Find where the given text appears and provide that cell's center as [X, Y] coordinate. 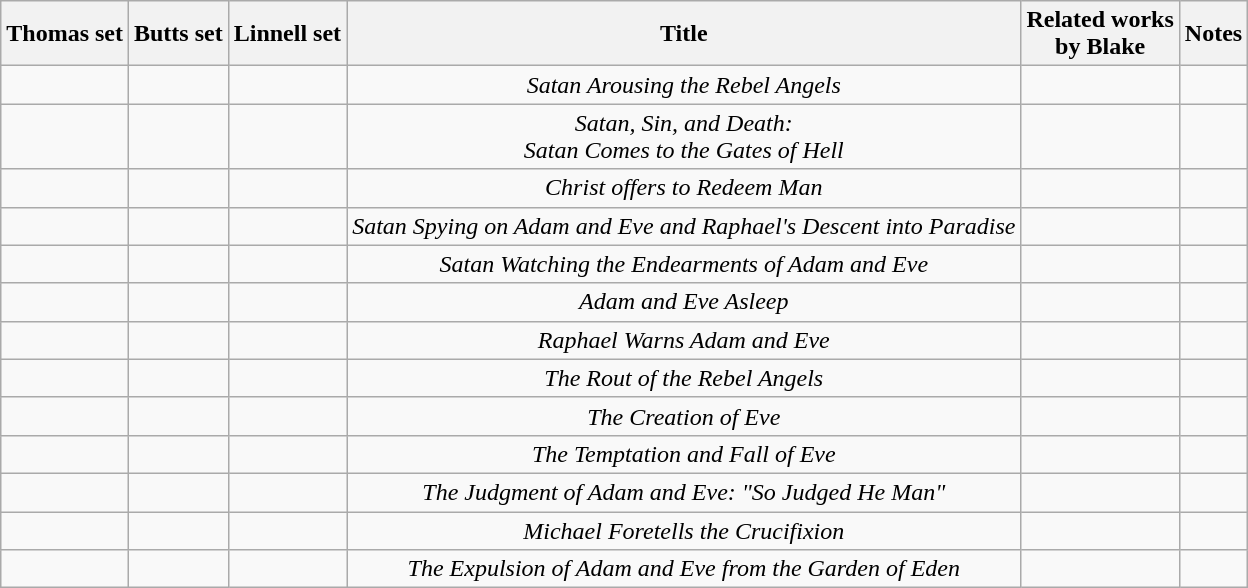
Related worksby Blake [1100, 34]
The Judgment of Adam and Eve: "So Judged He Man" [684, 492]
Raphael Warns Adam and Eve [684, 340]
The Temptation and Fall of Eve [684, 454]
Linnell set [287, 34]
Notes [1213, 34]
Satan Spying on Adam and Eve and Raphael's Descent into Paradise [684, 226]
Thomas set [65, 34]
Adam and Eve Asleep [684, 302]
The Expulsion of Adam and Eve from the Garden of Eden [684, 569]
The Creation of Eve [684, 416]
Title [684, 34]
The Rout of the Rebel Angels [684, 378]
Christ offers to Redeem Man [684, 188]
Michael Foretells the Crucifixion [684, 531]
Satan Watching the Endearments of Adam and Eve [684, 264]
Satan, Sin, and Death:Satan Comes to the Gates of Hell [684, 136]
Satan Arousing the Rebel Angels [684, 85]
Butts set [178, 34]
